Determine the (X, Y) coordinate at the center of the cell enclosing the given text.  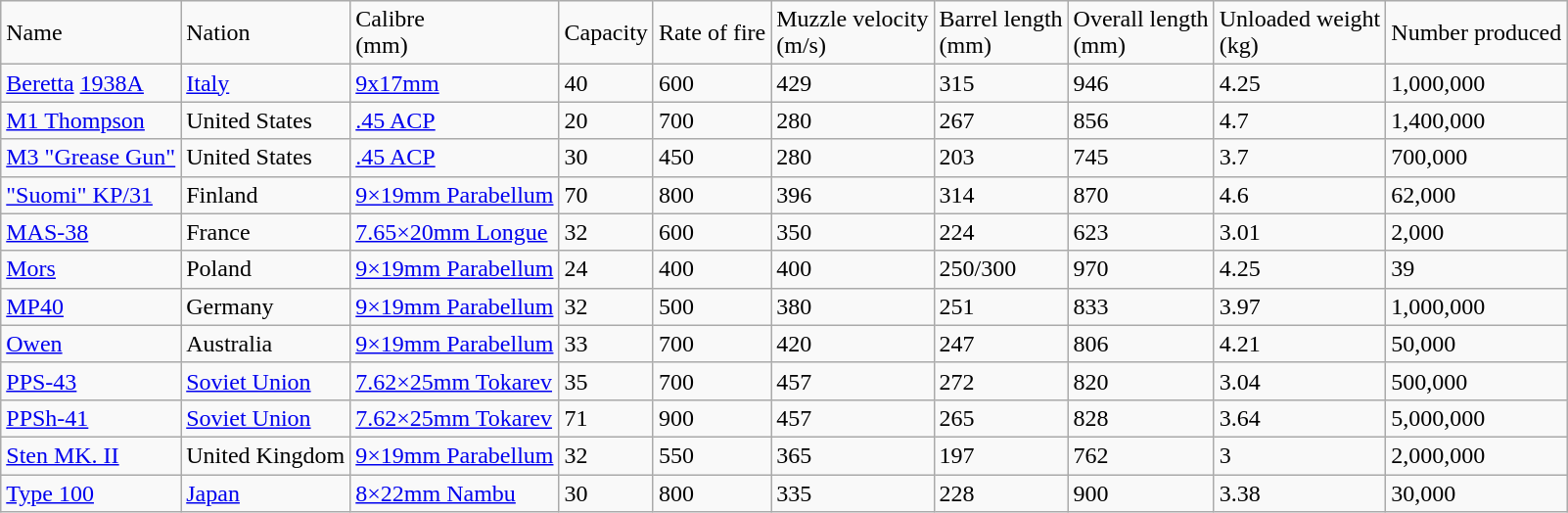
Italy (266, 83)
420 (853, 344)
856 (1141, 120)
Calibre(mm) (454, 33)
50,000 (1476, 344)
Unloaded weight(kg) (1300, 33)
Mors (91, 269)
Finland (266, 195)
745 (1141, 158)
700,000 (1476, 158)
272 (1000, 381)
828 (1141, 418)
314 (1000, 195)
2,000 (1476, 232)
PPSh-41 (91, 418)
United Kingdom (266, 455)
Japan (266, 492)
833 (1141, 306)
Beretta 1938A (91, 83)
623 (1141, 232)
35 (606, 381)
Barrel length(mm) (1000, 33)
4.21 (1300, 344)
Nation (266, 33)
250/300 (1000, 269)
3.38 (1300, 492)
265 (1000, 418)
8×22mm Nambu (454, 492)
267 (1000, 120)
MP40 (91, 306)
1,400,000 (1476, 120)
2,000,000 (1476, 455)
946 (1141, 83)
Number produced (1476, 33)
396 (853, 195)
Poland (266, 269)
24 (606, 269)
450 (712, 158)
"Suomi" KP/31 (91, 195)
40 (606, 83)
550 (712, 455)
500,000 (1476, 381)
M1 Thompson (91, 120)
Germany (266, 306)
203 (1000, 158)
Type 100 (91, 492)
4.7 (1300, 120)
Capacity (606, 33)
251 (1000, 306)
247 (1000, 344)
70 (606, 195)
7.65×20mm Longue (454, 232)
3.7 (1300, 158)
3.97 (1300, 306)
380 (853, 306)
4.6 (1300, 195)
806 (1141, 344)
France (266, 232)
Owen (91, 344)
Overall length(mm) (1141, 33)
3 (1300, 455)
Sten MK. II (91, 455)
20 (606, 120)
3.64 (1300, 418)
Name (91, 33)
62,000 (1476, 195)
429 (853, 83)
5,000,000 (1476, 418)
Rate of fire (712, 33)
M3 "Grease Gun" (91, 158)
197 (1000, 455)
970 (1141, 269)
820 (1141, 381)
315 (1000, 83)
30,000 (1476, 492)
PPS-43 (91, 381)
224 (1000, 232)
9x17mm (454, 83)
33 (606, 344)
39 (1476, 269)
228 (1000, 492)
71 (606, 418)
762 (1141, 455)
365 (853, 455)
3.04 (1300, 381)
Muzzle velocity(m/s) (853, 33)
500 (712, 306)
350 (853, 232)
MAS-38 (91, 232)
3.01 (1300, 232)
Australia (266, 344)
335 (853, 492)
870 (1141, 195)
